Return [x, y] of the center of cell containing provided text 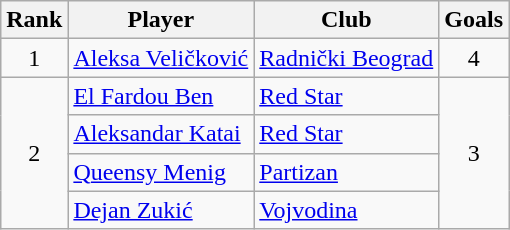
Partizan [346, 172]
2 [34, 153]
Club [346, 20]
El Fardou Ben [161, 96]
4 [474, 58]
Vojvodina [346, 210]
Aleksa Veličković [161, 58]
Goals [474, 20]
Queensy Menig [161, 172]
Radnički Beograd [346, 58]
Aleksandar Katai [161, 134]
Rank [34, 20]
3 [474, 153]
1 [34, 58]
Dejan Zukić [161, 210]
Player [161, 20]
